Extract the [x, y] coordinate from the center of the cell holding the provided text.  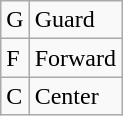
F [15, 58]
C [15, 96]
Guard [75, 20]
G [15, 20]
Forward [75, 58]
Center [75, 96]
